Pinpoint the cell where the given text exists, returning its (x, y) midpoint coordinate. 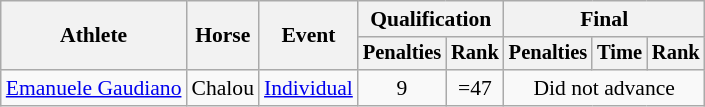
Qualification (431, 19)
Emanuele Gaudiano (94, 88)
Athlete (94, 36)
Horse (223, 36)
Final (604, 19)
Did not advance (604, 88)
=47 (475, 88)
Event (308, 36)
9 (402, 88)
Individual (308, 88)
Chalou (223, 88)
Time (620, 54)
